Capture the cell that displays the provided text and extract its [x, y] central coordinate. 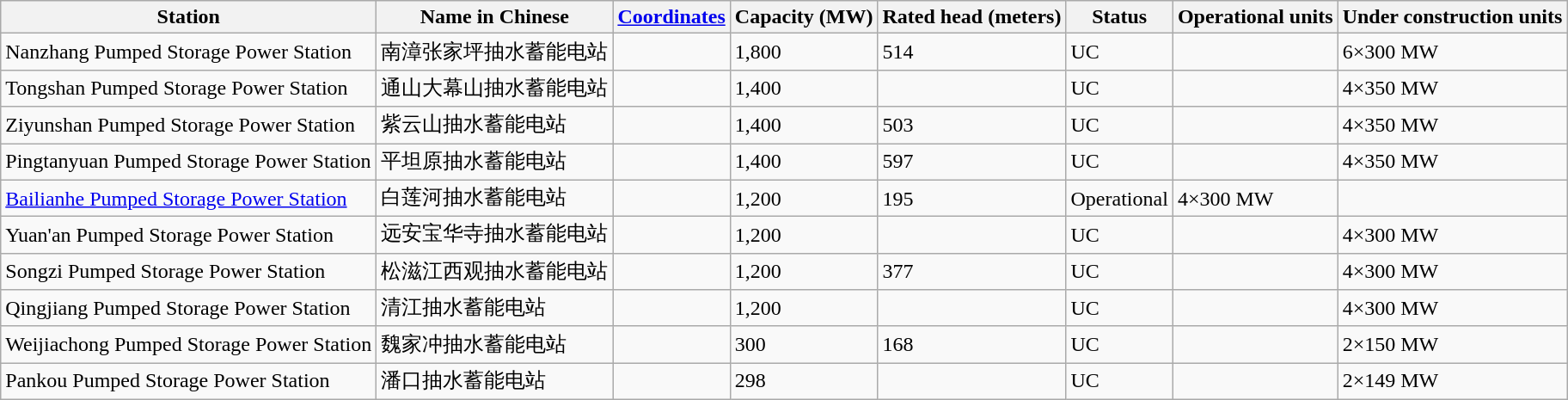
Songzi Pumped Storage Power Station [189, 272]
298 [804, 382]
通山大幕山抽水蓄能电站 [495, 88]
Nanzhang Pumped Storage Power Station [189, 52]
魏家冲抽水蓄能电站 [495, 344]
Operational units [1255, 17]
Weijiachong Pumped Storage Power Station [189, 344]
300 [804, 344]
潘口抽水蓄能电站 [495, 382]
Capacity (MW) [804, 17]
Bailianhe Pumped Storage Power Station [189, 198]
松滋江西观抽水蓄能电站 [495, 272]
2×149 MW [1453, 382]
2×150 MW [1453, 344]
377 [971, 272]
Yuan'an Pumped Storage Power Station [189, 236]
Coordinates [671, 17]
514 [971, 52]
Under construction units [1453, 17]
Station [189, 17]
紫云山抽水蓄能电站 [495, 126]
Operational [1119, 198]
Qingjiang Pumped Storage Power Station [189, 308]
503 [971, 126]
清江抽水蓄能电站 [495, 308]
1,800 [804, 52]
Pingtanyuan Pumped Storage Power Station [189, 162]
Rated head (meters) [971, 17]
白莲河抽水蓄能电站 [495, 198]
6×300 MW [1453, 52]
Tongshan Pumped Storage Power Station [189, 88]
远安宝华寺抽水蓄能电站 [495, 236]
168 [971, 344]
597 [971, 162]
195 [971, 198]
Ziyunshan Pumped Storage Power Station [189, 126]
Status [1119, 17]
南漳张家坪抽水蓄能电站 [495, 52]
Pankou Pumped Storage Power Station [189, 382]
Name in Chinese [495, 17]
平坦原抽水蓄能电站 [495, 162]
